Capture the cell that displays the provided text and extract its [X, Y] central coordinate. 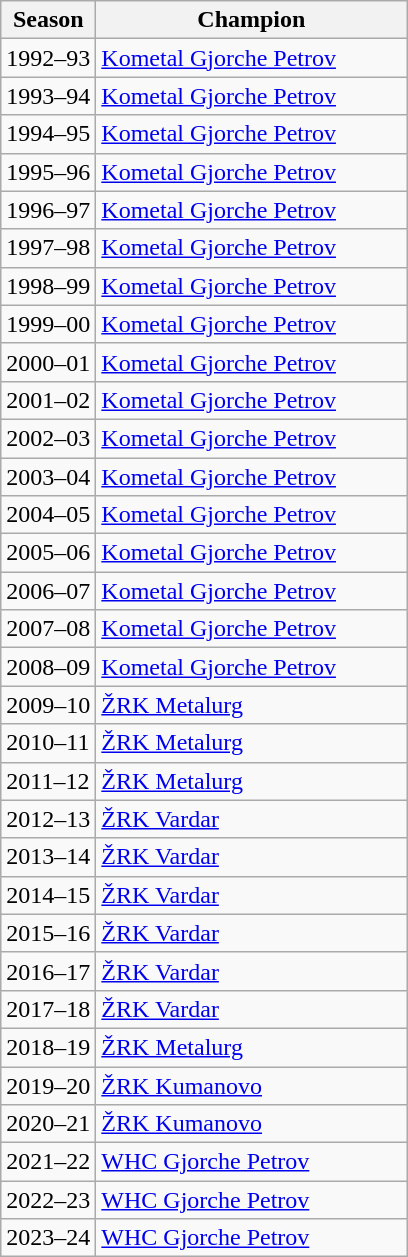
2022–23 [48, 1200]
1996–97 [48, 210]
1993–94 [48, 96]
2001–02 [48, 400]
2020–21 [48, 1124]
1994–95 [48, 134]
2002–03 [48, 438]
2013–14 [48, 857]
2009–10 [48, 705]
2004–05 [48, 515]
2017–18 [48, 1009]
1999–00 [48, 324]
1997–98 [48, 248]
Champion [252, 20]
2021–22 [48, 1162]
2000–01 [48, 362]
1995–96 [48, 172]
2014–15 [48, 895]
2015–16 [48, 933]
2019–20 [48, 1085]
1992–93 [48, 58]
2003–04 [48, 477]
2012–13 [48, 819]
2008–09 [48, 667]
1998–99 [48, 286]
2018–19 [48, 1047]
2010–11 [48, 743]
2005–06 [48, 553]
2007–08 [48, 629]
2006–07 [48, 591]
Season [48, 20]
2011–12 [48, 781]
2016–17 [48, 971]
2023–24 [48, 1238]
